Capture the cell that displays the provided text and extract its [X, Y] central coordinate. 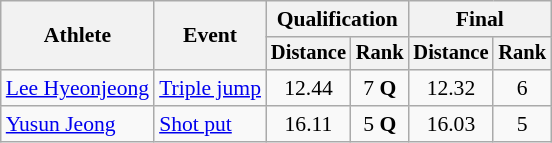
Triple jump [210, 88]
Lee Hyeonjeong [78, 88]
7 Q [380, 88]
5 [522, 124]
Final [479, 19]
16.03 [450, 124]
12.32 [450, 88]
Event [210, 36]
Shot put [210, 124]
12.44 [308, 88]
Athlete [78, 36]
5 Q [380, 124]
6 [522, 88]
16.11 [308, 124]
Yusun Jeong [78, 124]
Qualification [337, 19]
